For the text-containing cell, return its midpoint in [x, y] coordinate format. 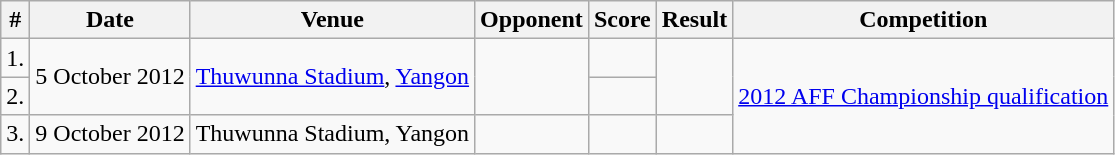
Score [622, 20]
Competition [924, 20]
# [16, 20]
2. [16, 96]
1. [16, 58]
Result [694, 20]
3. [16, 134]
5 October 2012 [110, 77]
Date [110, 20]
Opponent [532, 20]
Venue [332, 20]
9 October 2012 [110, 134]
2012 AFF Championship qualification [924, 96]
